Find where the given text appears and provide that cell's center as [x, y] coordinate. 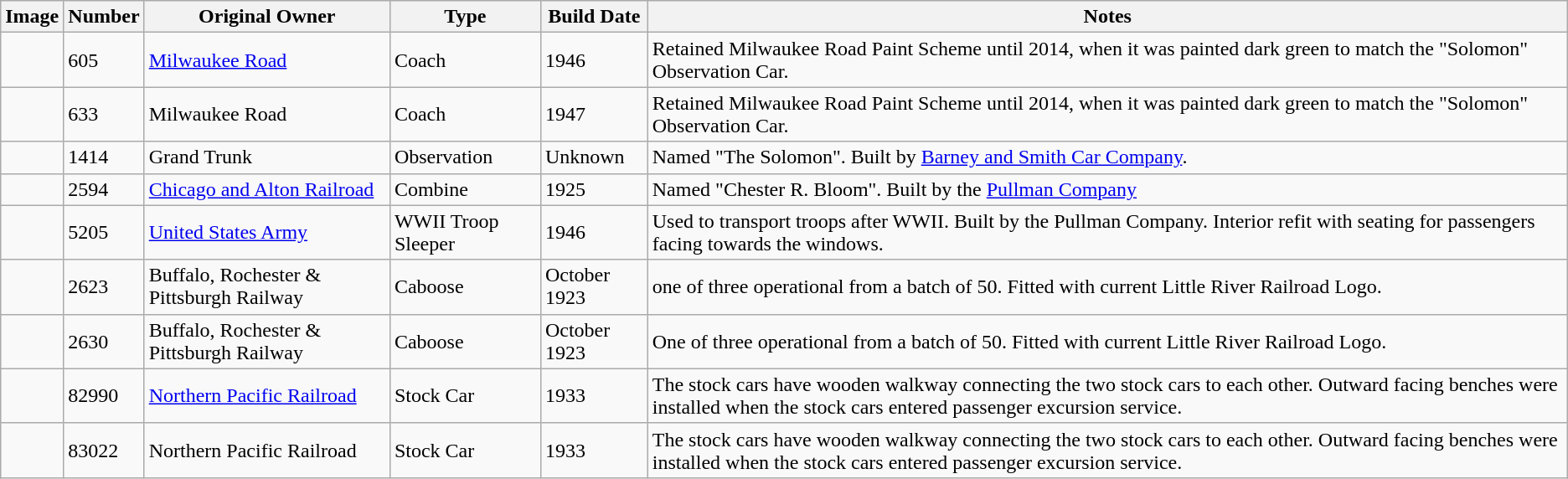
83022 [104, 451]
1947 [594, 114]
Combine [465, 189]
one of three operational from a batch of 50. Fitted with current Little River Railroad Logo. [1107, 286]
Named "The Solomon". Built by Barney and Smith Car Company. [1107, 157]
Unknown [594, 157]
82990 [104, 395]
Notes [1107, 17]
Image [32, 17]
Observation [465, 157]
Number [104, 17]
2630 [104, 342]
Chicago and Alton Railroad [266, 189]
633 [104, 114]
5205 [104, 233]
Named "Chester R. Bloom". Built by the Pullman Company [1107, 189]
Used to transport troops after WWII. Built by the Pullman Company. Interior refit with seating for passengers facing towards the windows. [1107, 233]
Original Owner [266, 17]
605 [104, 60]
2623 [104, 286]
Build Date [594, 17]
Grand Trunk [266, 157]
WWII Troop Sleeper [465, 233]
Type [465, 17]
United States Army [266, 233]
1414 [104, 157]
2594 [104, 189]
1925 [594, 189]
One of three operational from a batch of 50. Fitted with current Little River Railroad Logo. [1107, 342]
